For the text-containing cell, return its midpoint in [x, y] coordinate format. 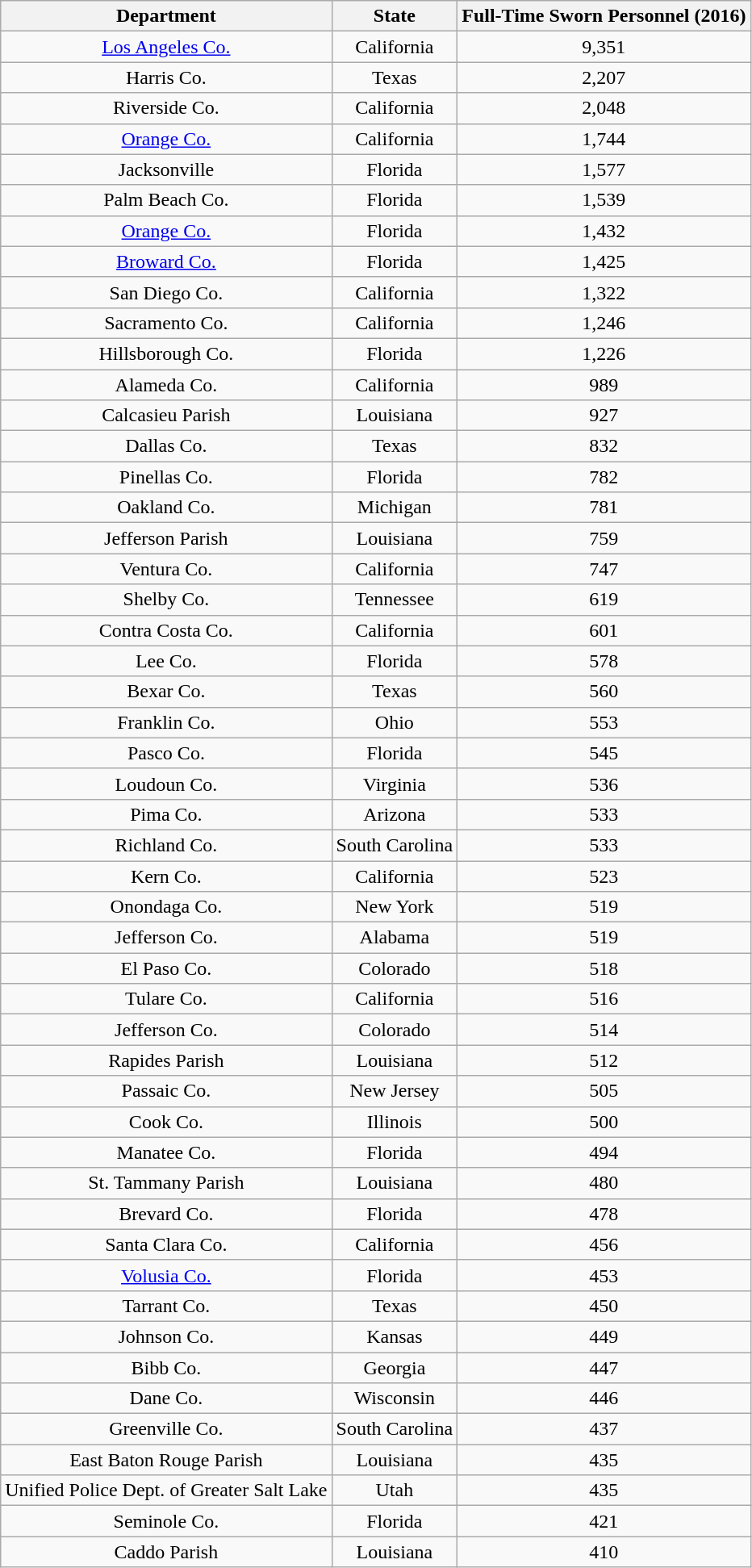
619 [604, 600]
514 [604, 1030]
Michigan [395, 508]
Loudoun Co. [166, 784]
1,322 [604, 292]
Palm Beach Co. [166, 200]
989 [604, 385]
446 [604, 1399]
759 [604, 538]
1,246 [604, 323]
421 [604, 1521]
Wisconsin [395, 1399]
St. Tammany Parish [166, 1183]
Alameda Co. [166, 385]
Arizona [395, 814]
Caddo Parish [166, 1552]
480 [604, 1183]
Passaic Co. [166, 1091]
478 [604, 1214]
450 [604, 1306]
447 [604, 1368]
523 [604, 876]
Manatee Co. [166, 1152]
536 [604, 784]
2,207 [604, 77]
Los Angeles Co. [166, 47]
Hillsborough Co. [166, 353]
State [395, 16]
Alabama [395, 938]
781 [604, 508]
Dallas Co. [166, 446]
Broward Co. [166, 261]
516 [604, 999]
453 [604, 1275]
East Baton Rouge Parish [166, 1460]
Pima Co. [166, 814]
Cook Co. [166, 1122]
Bibb Co. [166, 1368]
Dane Co. [166, 1399]
Kansas [395, 1336]
New York [395, 907]
9,351 [604, 47]
Lee Co. [166, 661]
Franklin Co. [166, 722]
Kern Co. [166, 876]
1,226 [604, 353]
456 [604, 1244]
Volusia Co. [166, 1275]
1,577 [604, 169]
Pinellas Co. [166, 477]
1,539 [604, 200]
Contra Costa Co. [166, 630]
747 [604, 569]
449 [604, 1336]
San Diego Co. [166, 292]
Utah [395, 1491]
2,048 [604, 108]
Shelby Co. [166, 600]
Ohio [395, 722]
Johnson Co. [166, 1336]
Department [166, 16]
Bexar Co. [166, 692]
Full-Time Sworn Personnel (2016) [604, 16]
512 [604, 1060]
Tarrant Co. [166, 1306]
Tennessee [395, 600]
Sacramento Co. [166, 323]
El Paso Co. [166, 968]
1,744 [604, 139]
Brevard Co. [166, 1214]
505 [604, 1091]
Oakland Co. [166, 508]
Tulare Co. [166, 999]
Ventura Co. [166, 569]
Harris Co. [166, 77]
Georgia [395, 1368]
Illinois [395, 1122]
Pasco Co. [166, 753]
1,432 [604, 231]
1,425 [604, 261]
Unified Police Dept. of Greater Salt Lake [166, 1491]
New Jersey [395, 1091]
494 [604, 1152]
832 [604, 446]
Santa Clara Co. [166, 1244]
Riverside Co. [166, 108]
Seminole Co. [166, 1521]
500 [604, 1122]
782 [604, 477]
Jefferson Parish [166, 538]
578 [604, 661]
Rapides Parish [166, 1060]
437 [604, 1429]
Onondaga Co. [166, 907]
Jacksonville [166, 169]
927 [604, 416]
553 [604, 722]
Calcasieu Parish [166, 416]
Richland Co. [166, 845]
601 [604, 630]
518 [604, 968]
545 [604, 753]
Greenville Co. [166, 1429]
Virginia [395, 784]
560 [604, 692]
410 [604, 1552]
